Pinpoint the cell where the given text exists, returning its [X, Y] midpoint coordinate. 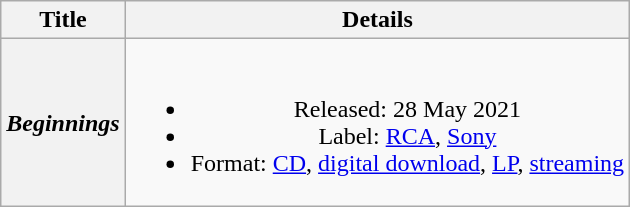
Details [377, 20]
Title [63, 20]
Released: 28 May 2021Label: RCA, SonyFormat: CD, digital download, LP, streaming [377, 122]
Beginnings [63, 122]
